For the text-containing cell, return its midpoint in (x, y) coordinate format. 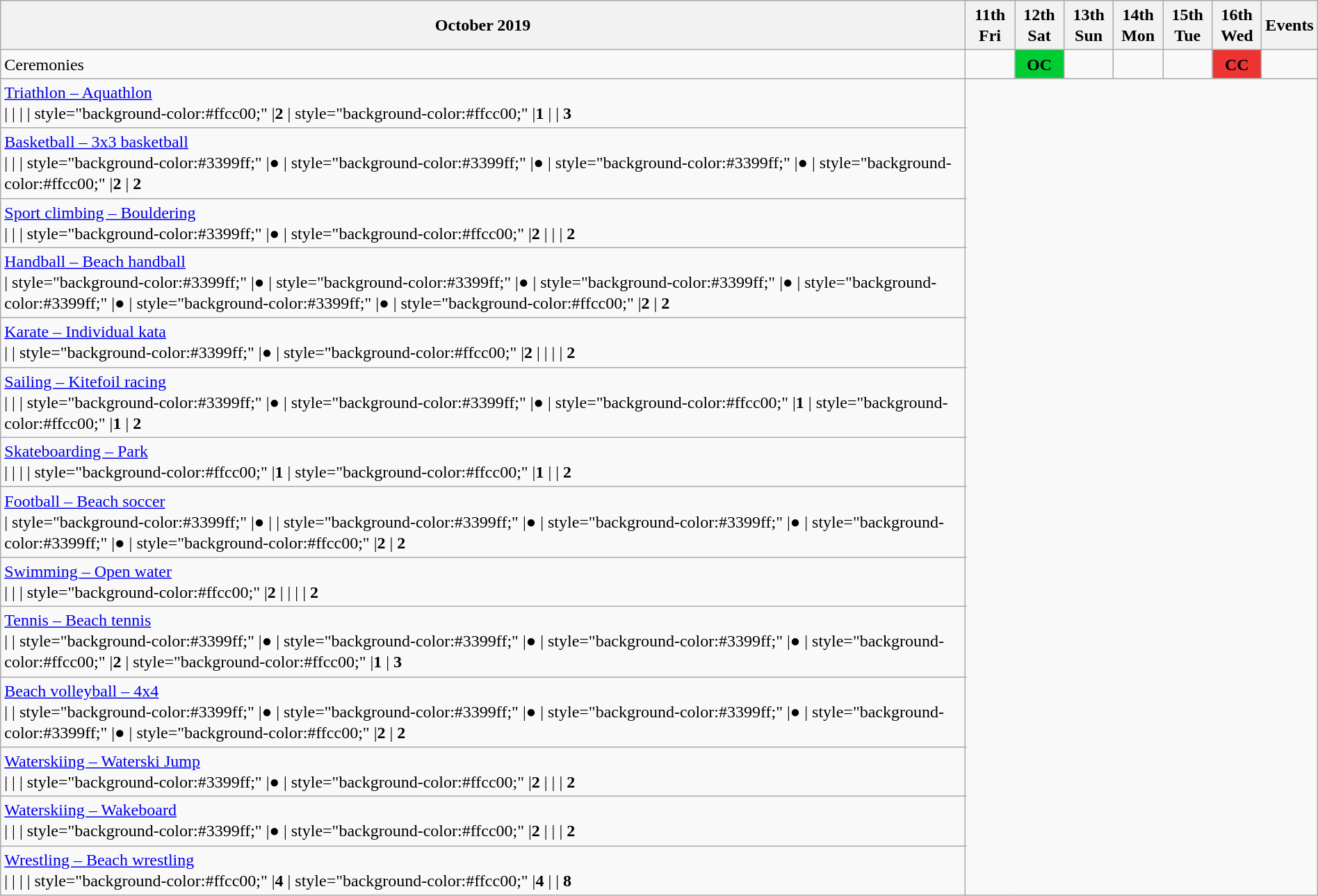
12thSat (1040, 25)
15thTue (1187, 25)
Skateboarding – Park| | | | style="background-color:#ffcc00;" |1 | style="background-color:#ffcc00;" |1 | | 2 (483, 462)
Triathlon – Aquathlon| | | | style="background-color:#ffcc00;" |2 | style="background-color:#ffcc00;" |1 | | 3 (483, 103)
OC (1040, 64)
Swimming – Open water| | | style="background-color:#ffcc00;" |2 | | | | 2 (483, 581)
13thSun (1089, 25)
Events (1289, 25)
11thFri (990, 25)
Wrestling – Beach wrestling| | | | style="background-color:#ffcc00;" |4 | style="background-color:#ffcc00;" |4 | | 8 (483, 870)
Ceremonies (483, 64)
16thWed (1237, 25)
October 2019 (483, 25)
Sport climbing – Bouldering| | | style="background-color:#3399ff;" |● | style="background-color:#ffcc00;" |2 | | | 2 (483, 222)
Waterskiing – Wakeboard| | | style="background-color:#3399ff;" |● | style="background-color:#ffcc00;" |2 | | | 2 (483, 822)
14thMon (1139, 25)
Karate – Individual kata| | style="background-color:#3399ff;" |● | style="background-color:#ffcc00;" |2 | | | | 2 (483, 342)
CC (1237, 64)
Waterskiing – Waterski Jump| | | style="background-color:#3399ff;" |● | style="background-color:#ffcc00;" |2 | | | 2 (483, 772)
